Extract the (X, Y) coordinate from the center of the cell holding the provided text.  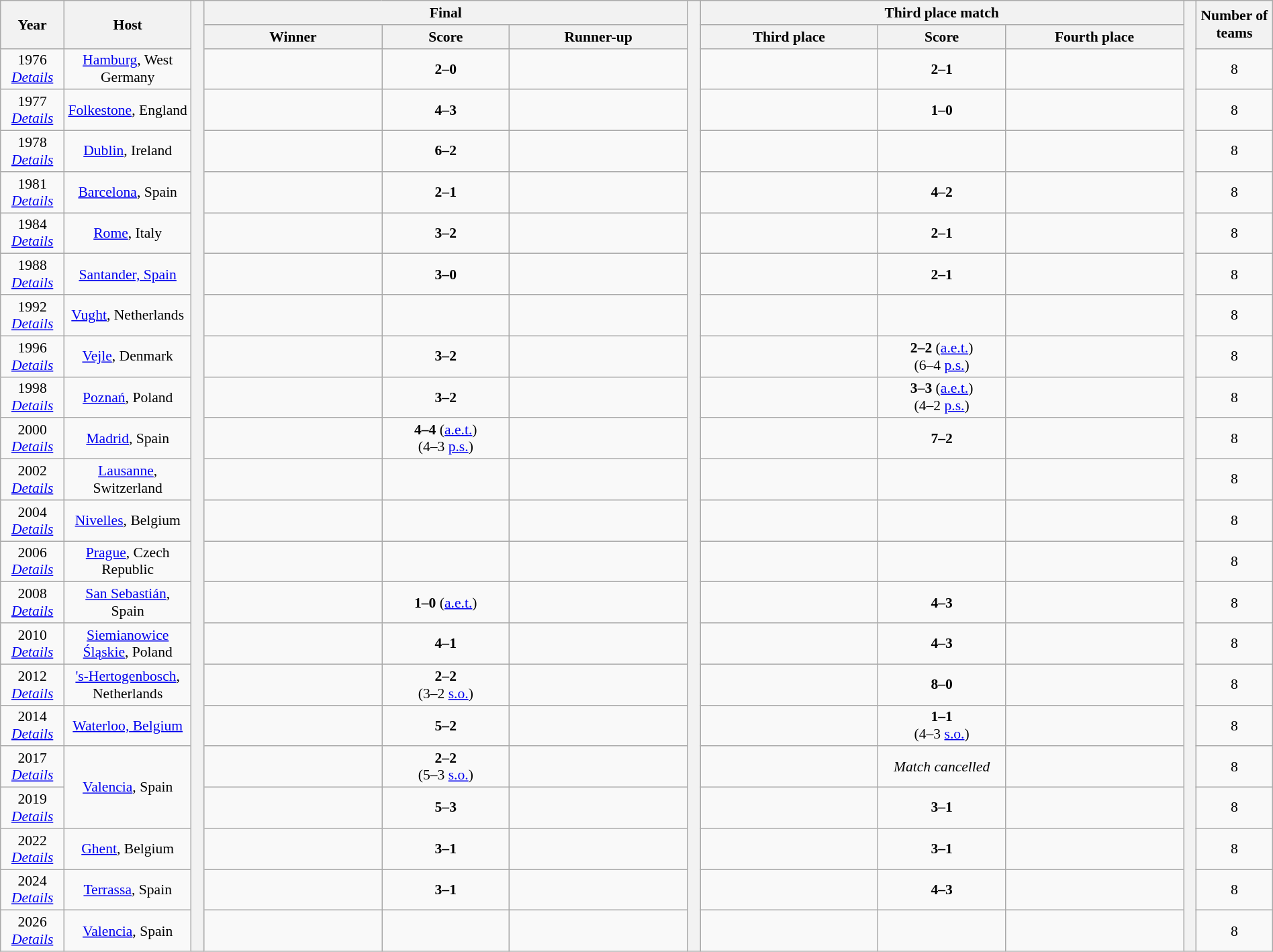
's-Hertogenbosch, Netherlands (128, 685)
2024Details (32, 890)
Nivelles, Belgium (128, 521)
2–2(3–2 s.o.) (446, 685)
3–3 (a.e.t.)(4–2 p.s.) (941, 397)
4–4 (a.e.t.)(4–3 p.s.) (446, 439)
2000Details (32, 439)
2008Details (32, 603)
1996Details (32, 356)
Dublin, Ireland (128, 152)
3–0 (446, 274)
2010Details (32, 643)
5–3 (446, 808)
Folkestone, England (128, 110)
Third place (790, 37)
Terrassa, Spain (128, 890)
6–2 (446, 152)
5–2 (446, 725)
Winner (293, 37)
2–0 (446, 68)
Number of teams (1234, 24)
San Sebastián, Spain (128, 603)
1978Details (32, 152)
Barcelona, Spain (128, 192)
2019Details (32, 808)
2012Details (32, 685)
Host (128, 24)
Match cancelled (941, 767)
Santander, Spain (128, 274)
1992Details (32, 316)
4–2 (941, 192)
1981Details (32, 192)
Final (446, 13)
Madrid, Spain (128, 439)
1998Details (32, 397)
Third place match (942, 13)
2022Details (32, 849)
Rome, Italy (128, 234)
2017Details (32, 767)
Siemianowice Śląskie, Poland (128, 643)
Waterloo, Belgium (128, 725)
Year (32, 24)
1–0 (a.e.t.) (446, 603)
Vught, Netherlands (128, 316)
2004Details (32, 521)
2–2(5–3 s.o.) (446, 767)
2–2 (a.e.t.)(6–4 p.s.) (941, 356)
Runner-up (599, 37)
2014Details (32, 725)
Vejle, Denmark (128, 356)
Poznań, Poland (128, 397)
2002Details (32, 479)
1–1(4–3 s.o.) (941, 725)
1977Details (32, 110)
1976Details (32, 68)
7–2 (941, 439)
1988Details (32, 274)
2026Details (32, 931)
Fourth place (1094, 37)
Lausanne, Switzerland (128, 479)
Ghent, Belgium (128, 849)
8–0 (941, 685)
Prague, Czech Republic (128, 561)
2006Details (32, 561)
4–1 (446, 643)
Hamburg, West Germany (128, 68)
1–0 (941, 110)
1984Details (32, 234)
